Find where the given text appears and provide that cell's center as (x, y) coordinate. 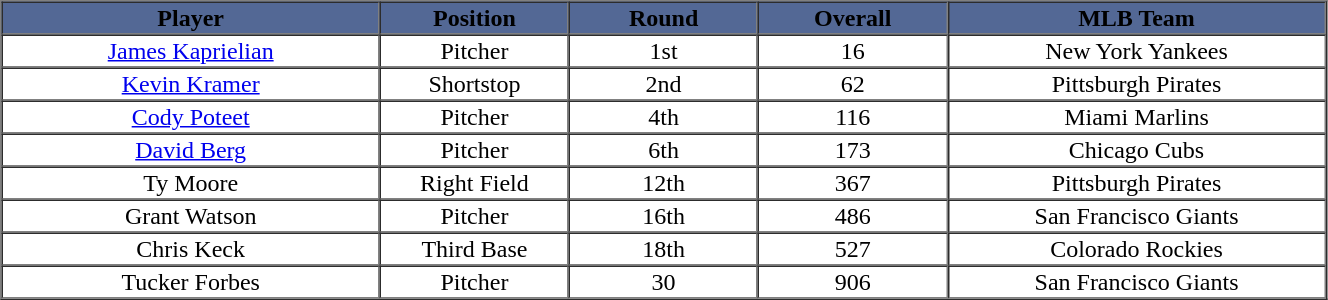
527 (852, 248)
Player (191, 18)
Chicago Cubs (1136, 150)
Right Field (474, 182)
1st (664, 50)
Ty Moore (191, 182)
62 (852, 84)
173 (852, 150)
2nd (664, 84)
18th (664, 248)
12th (664, 182)
486 (852, 216)
James Kaprielian (191, 50)
Shortstop (474, 84)
4th (664, 116)
Overall (852, 18)
16 (852, 50)
30 (664, 282)
David Berg (191, 150)
Cody Poteet (191, 116)
6th (664, 150)
Third Base (474, 248)
New York Yankees (1136, 50)
Chris Keck (191, 248)
Grant Watson (191, 216)
Position (474, 18)
116 (852, 116)
16th (664, 216)
Miami Marlins (1136, 116)
Round (664, 18)
906 (852, 282)
367 (852, 182)
Tucker Forbes (191, 282)
MLB Team (1136, 18)
Colorado Rockies (1136, 248)
Kevin Kramer (191, 84)
